Scan for the cell matching the given text and deliver its (X, Y) coordinate at center. 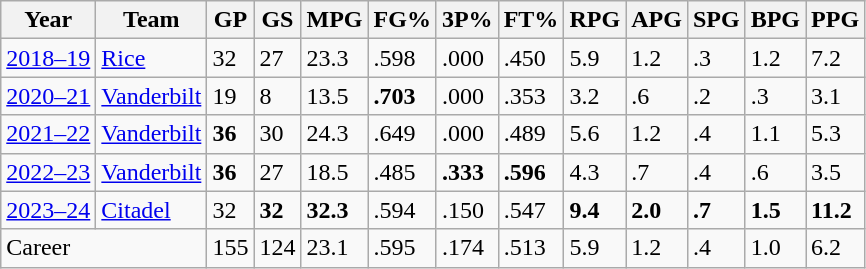
2021–22 (48, 134)
124 (278, 248)
.595 (402, 248)
2018–19 (48, 58)
FT% (531, 20)
Career (104, 248)
.596 (531, 172)
.513 (531, 248)
APG (657, 20)
.594 (402, 210)
23.1 (334, 248)
1.0 (775, 248)
.485 (402, 172)
GP (230, 20)
.2 (716, 96)
4.3 (595, 172)
9.4 (595, 210)
.174 (467, 248)
7.2 (836, 58)
RPG (595, 20)
.547 (531, 210)
1.1 (775, 134)
11.2 (836, 210)
13.5 (334, 96)
.649 (402, 134)
155 (230, 248)
Year (48, 20)
2.0 (657, 210)
3.2 (595, 96)
23.3 (334, 58)
Rice (152, 58)
6.2 (836, 248)
5.3 (836, 134)
19 (230, 96)
18.5 (334, 172)
.333 (467, 172)
3.5 (836, 172)
30 (278, 134)
.489 (531, 134)
3P% (467, 20)
SPG (716, 20)
GS (278, 20)
24.3 (334, 134)
2020–21 (48, 96)
.353 (531, 96)
.150 (467, 210)
PPG (836, 20)
MPG (334, 20)
Team (152, 20)
8 (278, 96)
.598 (402, 58)
3.1 (836, 96)
BPG (775, 20)
2022–23 (48, 172)
FG% (402, 20)
.450 (531, 58)
5.6 (595, 134)
.703 (402, 96)
Citadel (152, 210)
2023–24 (48, 210)
32.3 (334, 210)
1.5 (775, 210)
